Pinpoint the cell where the given text exists, returning its [X, Y] midpoint coordinate. 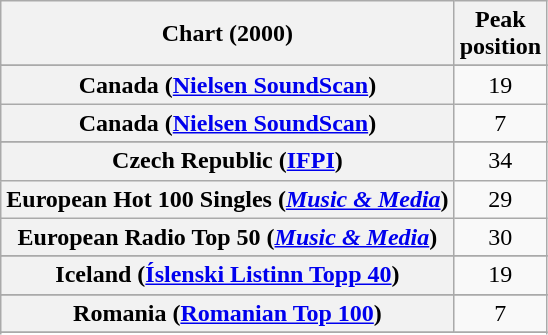
European Hot 100 Singles (Music & Media) [228, 199]
European Radio Top 50 (Music & Media) [228, 237]
Peakposition [500, 34]
Chart (2000) [228, 34]
29 [500, 199]
34 [500, 161]
Iceland (Íslenski Listinn Topp 40) [228, 275]
30 [500, 237]
Czech Republic (IFPI) [228, 161]
Romania (Romanian Top 100) [228, 313]
